Output the [X, Y] coordinate of the center of the cell containing the given text.  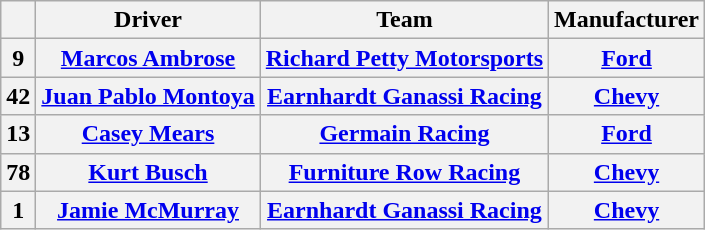
Team [404, 20]
Richard Petty Motorsports [404, 58]
13 [18, 134]
Casey Mears [148, 134]
9 [18, 58]
Furniture Row Racing [404, 172]
Juan Pablo Montoya [148, 96]
Germain Racing [404, 134]
1 [18, 210]
Kurt Busch [148, 172]
Manufacturer [627, 20]
Jamie McMurray [148, 210]
Marcos Ambrose [148, 58]
78 [18, 172]
Driver [148, 20]
42 [18, 96]
